For the text-containing cell, return its midpoint in [X, Y] coordinate format. 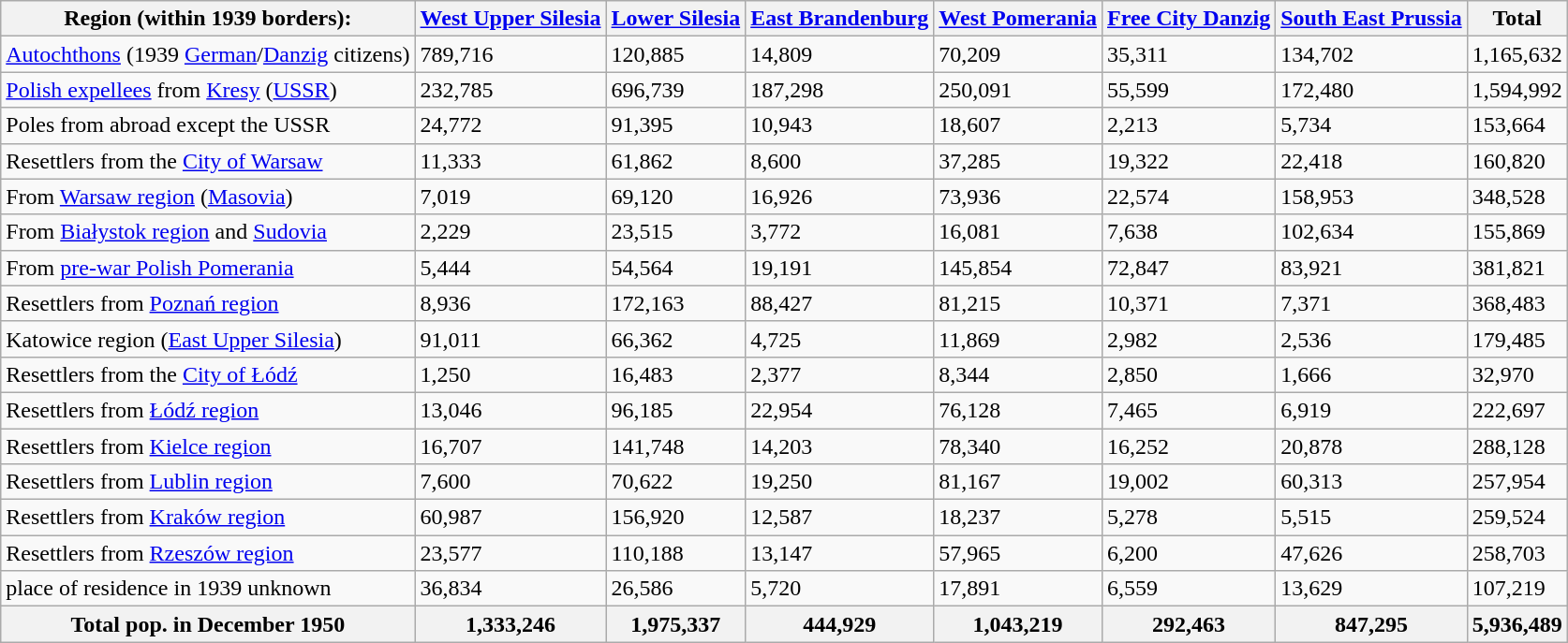
19,002 [1188, 482]
Resettlers from Kielce region [208, 446]
1,250 [510, 374]
258,703 [1517, 553]
288,128 [1517, 446]
69,120 [676, 197]
22,418 [1371, 161]
72,847 [1188, 268]
179,485 [1517, 339]
187,298 [839, 90]
18,607 [1018, 125]
5,720 [839, 589]
11,869 [1018, 339]
96,185 [676, 410]
19,250 [839, 482]
145,854 [1018, 268]
789,716 [510, 54]
1,043,219 [1018, 624]
32,970 [1517, 374]
81,167 [1018, 482]
158,953 [1371, 197]
6,200 [1188, 553]
West Pomerania [1018, 19]
From Białystok region and Sudovia [208, 232]
Total pop. in December 1950 [208, 624]
23,577 [510, 553]
91,011 [510, 339]
120,885 [676, 54]
2,377 [839, 374]
155,869 [1517, 232]
73,936 [1018, 197]
1,594,992 [1517, 90]
61,862 [676, 161]
5,734 [1371, 125]
37,285 [1018, 161]
14,809 [839, 54]
Autochthons (1939 German/Danzig citizens) [208, 54]
10,371 [1188, 303]
232,785 [510, 90]
57,965 [1018, 553]
5,444 [510, 268]
91,395 [676, 125]
place of residence in 1939 unknown [208, 589]
3,772 [839, 232]
Resettlers from Lublin region [208, 482]
Katowice region (East Upper Silesia) [208, 339]
19,191 [839, 268]
76,128 [1018, 410]
60,987 [510, 518]
2,982 [1188, 339]
47,626 [1371, 553]
172,163 [676, 303]
West Upper Silesia [510, 19]
292,463 [1188, 624]
70,209 [1018, 54]
847,295 [1371, 624]
13,046 [510, 410]
88,427 [839, 303]
6,919 [1371, 410]
83,921 [1371, 268]
172,480 [1371, 90]
2,213 [1188, 125]
Region (within 1939 borders): [208, 19]
6,559 [1188, 589]
2,536 [1371, 339]
259,524 [1517, 518]
35,311 [1188, 54]
Poles from abroad except the USSR [208, 125]
381,821 [1517, 268]
26,586 [676, 589]
348,528 [1517, 197]
4,725 [839, 339]
444,929 [839, 624]
13,629 [1371, 589]
1,975,337 [676, 624]
Resettlers from Poznań region [208, 303]
Free City Danzig [1188, 19]
1,666 [1371, 374]
10,943 [839, 125]
222,697 [1517, 410]
250,091 [1018, 90]
From pre-war Polish Pomerania [208, 268]
Resettlers from Kraków region [208, 518]
60,313 [1371, 482]
7,465 [1188, 410]
7,019 [510, 197]
102,634 [1371, 232]
19,322 [1188, 161]
5,278 [1188, 518]
156,920 [676, 518]
5,515 [1371, 518]
134,702 [1371, 54]
16,081 [1018, 232]
141,748 [676, 446]
5,936,489 [1517, 624]
8,936 [510, 303]
Lower Silesia [676, 19]
14,203 [839, 446]
13,147 [839, 553]
East Brandenburg [839, 19]
11,333 [510, 161]
368,483 [1517, 303]
81,215 [1018, 303]
1,333,246 [510, 624]
South East Prussia [1371, 19]
Resettlers from Rzeszów region [208, 553]
From Warsaw region (Masovia) [208, 197]
Resettlers from the City of Łódź [208, 374]
16,252 [1188, 446]
Resettlers from the City of Warsaw [208, 161]
2,850 [1188, 374]
16,483 [676, 374]
8,344 [1018, 374]
7,371 [1371, 303]
18,237 [1018, 518]
110,188 [676, 553]
12,587 [839, 518]
107,219 [1517, 589]
66,362 [676, 339]
1,165,632 [1517, 54]
8,600 [839, 161]
257,954 [1517, 482]
17,891 [1018, 589]
153,664 [1517, 125]
54,564 [676, 268]
696,739 [676, 90]
Resettlers from Łódź region [208, 410]
78,340 [1018, 446]
Polish expellees from Kresy (USSR) [208, 90]
16,707 [510, 446]
24,772 [510, 125]
2,229 [510, 232]
55,599 [1188, 90]
7,638 [1188, 232]
22,574 [1188, 197]
22,954 [839, 410]
160,820 [1517, 161]
70,622 [676, 482]
20,878 [1371, 446]
Total [1517, 19]
7,600 [510, 482]
16,926 [839, 197]
36,834 [510, 589]
23,515 [676, 232]
